Output the [x, y] coordinate of the center of the cell containing the given text.  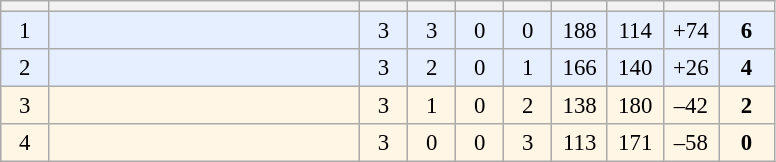
166 [580, 68]
188 [580, 31]
–42 [691, 106]
113 [580, 143]
6 [747, 31]
140 [635, 68]
180 [635, 106]
114 [635, 31]
+26 [691, 68]
–58 [691, 143]
138 [580, 106]
171 [635, 143]
+74 [691, 31]
